Capture the cell that displays the provided text and extract its (x, y) central coordinate. 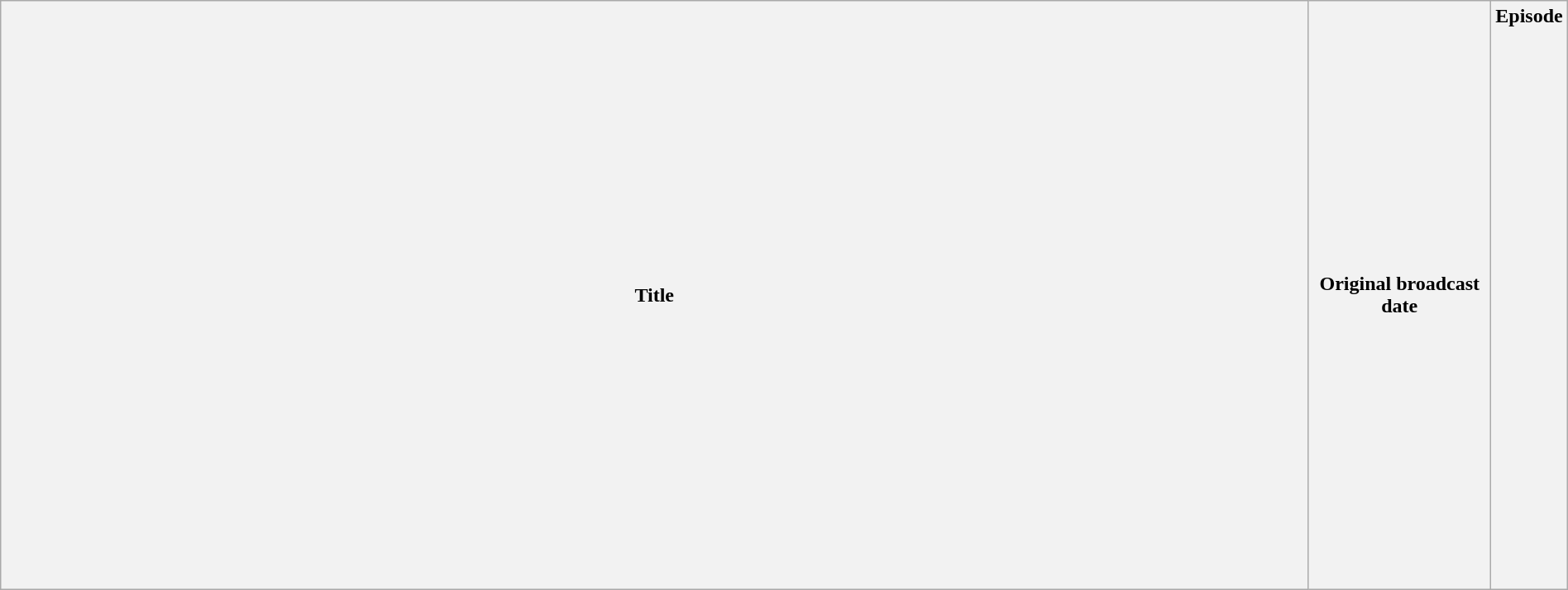
Original broadcast date (1399, 296)
Title (655, 296)
Episode (1529, 296)
